Identify which cell holds the provided text, then report its (x, y) central coordinate. 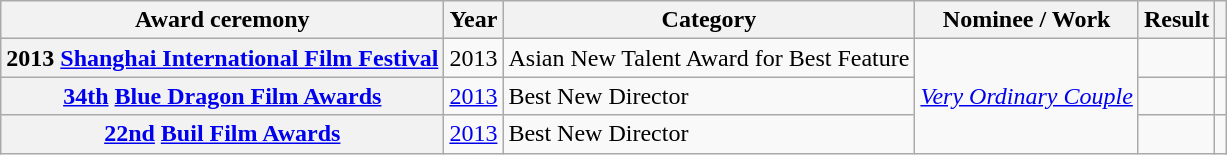
Year (474, 20)
Nominee / Work (1026, 20)
2013 Shanghai International Film Festival (222, 58)
Award ceremony (222, 20)
22nd Buil Film Awards (222, 134)
Category (709, 20)
Result (1176, 20)
Asian New Talent Award for Best Feature (709, 58)
34th Blue Dragon Film Awards (222, 96)
Very Ordinary Couple (1026, 96)
